Find where the given text appears and provide that cell's center as (x, y) coordinate. 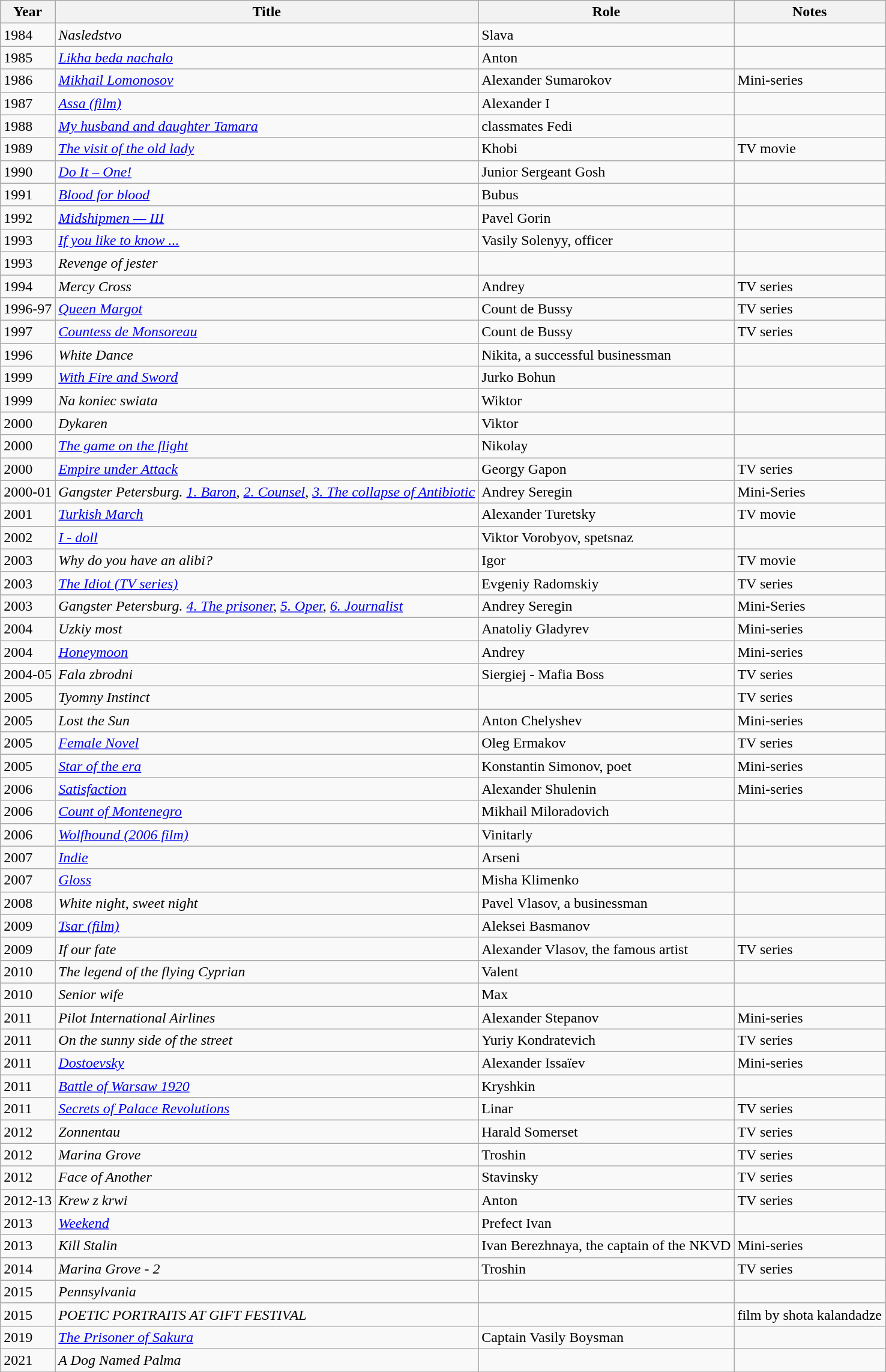
Nikita, a successful businessman (606, 355)
classmates Fedi (606, 126)
Dostoevsky (267, 1063)
Pavel Vlasov, a businessman (606, 903)
Misha Klimenko (606, 880)
1986 (28, 80)
Gangster Petersburg. 4. The prisoner, 5. Oper, 6. Journalist (267, 606)
Mikhail Lomonosov (267, 80)
Gloss (267, 880)
1985 (28, 58)
Why do you have an alibi? (267, 560)
Igor (606, 560)
Likha beda nachalo (267, 58)
Anatoliy Gladyrev (606, 629)
Alexander Vlasov, the famous artist (606, 949)
Pavel Gorin (606, 217)
Notes (810, 12)
Kryshkin (606, 1086)
Vasily Solenyy, officer (606, 240)
If our fate (267, 949)
Slava (606, 35)
Queen Margot (267, 309)
Viktor Vorobyov, spetsnaz (606, 537)
1989 (28, 149)
Captain Vasily Boysman (606, 1337)
Empire under Attack (267, 469)
1991 (28, 195)
Georgy Gapon (606, 469)
Fala zbrodni (267, 675)
Arseni (606, 857)
1984 (28, 35)
The Idiot (TV series) (267, 583)
Harald Somerset (606, 1132)
Assa (film) (267, 103)
Marina Grove (267, 1155)
A Dog Named Palma (267, 1360)
Na koniec swiata (267, 400)
Uzkiy most (267, 629)
2012-13 (28, 1200)
Vinitarly (606, 835)
Yuriy Kondratevich (606, 1041)
Junior Sergeant Gosh (606, 172)
1988 (28, 126)
Mikhail Miloradovich (606, 812)
Wiktor (606, 400)
Pilot International Airlines (267, 1018)
2000-01 (28, 492)
Marina Grove - 2 (267, 1269)
2019 (28, 1337)
Tsar (film) (267, 926)
On the sunny side of the street (267, 1041)
With Fire and Sword (267, 378)
Alexander Turetsky (606, 515)
Countess de Monsoreau (267, 332)
Prefect Ivan (606, 1223)
Face of Another (267, 1177)
2014 (28, 1269)
My husband and daughter Tamara (267, 126)
Alexander I (606, 103)
Alexander Sumarokov (606, 80)
Anton Chelyshev (606, 721)
Revenge of jester (267, 263)
Linar (606, 1109)
Gangster Petersburg. 1. Baron, 2. Counsel, 3. The collapse of Antibiotic (267, 492)
1992 (28, 217)
Bubus (606, 195)
Stavinsky (606, 1177)
1996 (28, 355)
The legend of the flying Cyprian (267, 972)
Lost the Sun (267, 721)
Konstantin Simonov, poet (606, 766)
Tyomny Instinct (267, 698)
2002 (28, 537)
Aleksei Basmanov (606, 926)
Indie (267, 857)
Evgeniy Radomskiy (606, 583)
2004-05 (28, 675)
Satisfaction (267, 789)
Role (606, 12)
Nikolay (606, 446)
Zonnentau (267, 1132)
Ivan Berezhnaya, the captain of the NKVD (606, 1246)
1990 (28, 172)
1997 (28, 332)
Year (28, 12)
Count of Montenegro (267, 812)
POETIC PORTRAITS AT GIFT FESTIVAL (267, 1314)
Turkish March (267, 515)
Battle of Warsaw 1920 (267, 1086)
1996-97 (28, 309)
Title (267, 12)
Honeymoon (267, 651)
Alexander Shulenin (606, 789)
The Prisoner of Sakura (267, 1337)
If you like to know ... (267, 240)
Valent (606, 972)
White Dance (267, 355)
Star of the era (267, 766)
2001 (28, 515)
Dykaren (267, 423)
Kill Stalin (267, 1246)
Krew z krwi (267, 1200)
Female Novel (267, 743)
Max (606, 994)
1994 (28, 286)
Blood for blood (267, 195)
Jurko Bohun (606, 378)
White night, sweet night (267, 903)
Senior wife (267, 994)
Oleg Ermakov (606, 743)
Nasledstvo (267, 35)
Siergiej - Mafia Boss (606, 675)
The visit of the old lady (267, 149)
Mercy Cross (267, 286)
Pennsylvania (267, 1292)
film by shota kalandadze (810, 1314)
Weekend (267, 1223)
I - doll (267, 537)
Alexander Stepanov (606, 1018)
Secrets of Palace Revolutions (267, 1109)
2008 (28, 903)
Wolfhound (2006 film) (267, 835)
Alexander Issaïev (606, 1063)
1987 (28, 103)
Midshipmen — III (267, 217)
Khobi (606, 149)
Do It – One! (267, 172)
2021 (28, 1360)
The game on the flight (267, 446)
Viktor (606, 423)
